Identify which cell holds the provided text, then report its [X, Y] central coordinate. 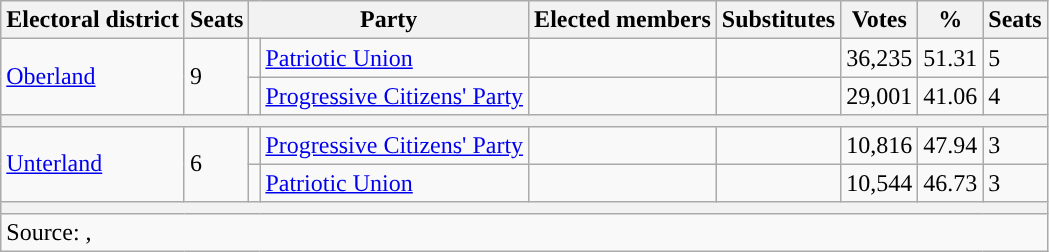
Electoral district [93, 20]
29,001 [880, 96]
9 [216, 77]
6 [216, 164]
41.06 [950, 96]
Oberland [93, 77]
% [950, 20]
Elected members [623, 20]
5 [1015, 58]
51.31 [950, 58]
Votes [880, 20]
47.94 [950, 145]
10,544 [880, 183]
36,235 [880, 58]
46.73 [950, 183]
Party [389, 20]
Substitutes [778, 20]
10,816 [880, 145]
Source: , [524, 232]
4 [1015, 96]
Unterland [93, 164]
